Identify which cell holds the provided text, then report its [X, Y] central coordinate. 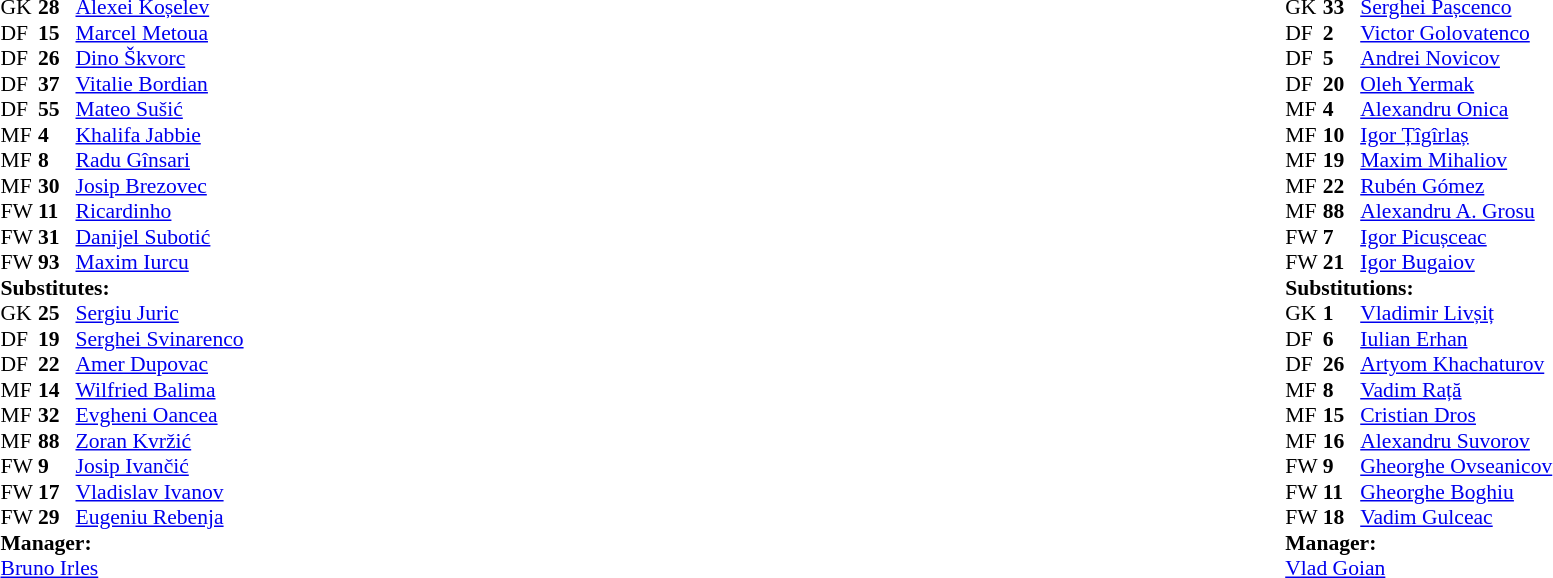
29 [57, 517]
Alexandru Suvorov [1456, 441]
5 [1342, 59]
Vladislav Ivanov [160, 492]
10 [1342, 135]
Radu Gînsari [160, 161]
Igor Picușceac [1456, 237]
Igor Bugaiov [1456, 263]
Victor Golovatenco [1456, 33]
Vadim Gulceac [1456, 517]
Substitutes: [122, 288]
Artyom Khachaturov [1456, 365]
Igor Țîgîrlaș [1456, 135]
32 [57, 415]
17 [57, 492]
21 [1342, 263]
Evgheni Oancea [160, 415]
7 [1342, 237]
14 [57, 390]
Vadim Rață [1456, 390]
Gheorghe Boghiu [1456, 492]
25 [57, 313]
Khalifa Jabbie [160, 135]
18 [1342, 517]
Ricardinho [160, 211]
Danijel Subotić [160, 237]
1 [1342, 313]
31 [57, 237]
Vitalie Bordian [160, 84]
Marcel Metoua [160, 33]
Sergiu Juric [160, 313]
Andrei Novicov [1456, 59]
93 [57, 263]
37 [57, 84]
Gheorghe Ovseanicov [1456, 467]
Josip Ivančić [160, 467]
Oleh Yermak [1456, 84]
6 [1342, 339]
55 [57, 109]
Cristian Dros [1456, 415]
Iulian Erhan [1456, 339]
Substitutions: [1418, 288]
Amer Dupovac [160, 365]
Zoran Kvržić [160, 441]
2 [1342, 33]
20 [1342, 84]
Vladimir Livșiț [1456, 313]
Maxim Iurcu [160, 263]
Eugeniu Rebenja [160, 517]
16 [1342, 441]
Josip Brezovec [160, 186]
Alexandru A. Grosu [1456, 211]
Maxim Mihaliov [1456, 161]
Wilfried Balima [160, 390]
Alexandru Onica [1456, 109]
30 [57, 186]
Mateo Sušić [160, 109]
Serghei Svinarenco [160, 339]
Dino Škvorc [160, 59]
Rubén Gómez [1456, 186]
